Determine the (X, Y) coordinate at the center of the cell enclosing the given text.  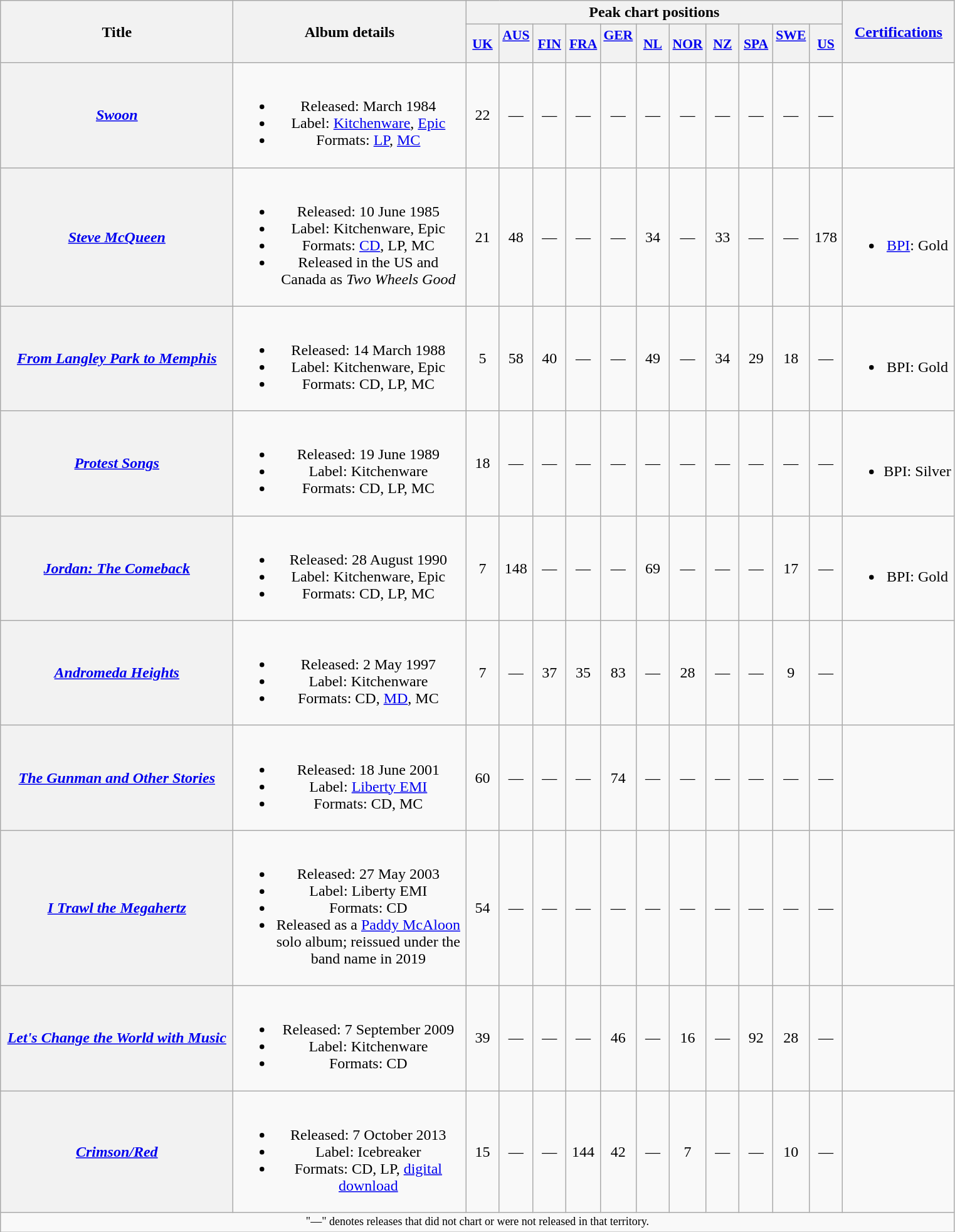
I Trawl the Megahertz (117, 908)
From Langley Park to Memphis (117, 359)
35 (583, 672)
16 (688, 1038)
The Gunman and Other Stories (117, 778)
Released: 10 June 1985Label: Kitchenware, EpicFormats: CD, LP, MCReleased in the US and Canada as Two Wheels Good (350, 237)
Protest Songs (117, 463)
Andromeda Heights (117, 672)
92 (756, 1038)
33 (722, 237)
Crimson/Red (117, 1151)
Released: 28 August 1990Label: Kitchenware, EpicFormats: CD, LP, MC (350, 568)
Released: 7 September 2009Label: KitchenwareFormats: CD (350, 1038)
17 (791, 568)
Released: 19 June 1989Label: KitchenwareFormats: CD, LP, MC (350, 463)
22 (483, 115)
148 (515, 568)
SWE (791, 44)
Released: 7 October 2013Label: IcebreakerFormats: CD, LP, digital download (350, 1151)
48 (515, 237)
GER (618, 44)
NOR (688, 44)
NZ (722, 44)
46 (618, 1038)
FIN (549, 44)
Released: 18 June 2001Label: Liberty EMIFormats: CD, MC (350, 778)
Released: March 1984Label: Kitchenware, EpicFormats: LP, MC (350, 115)
15 (483, 1151)
FRA (583, 44)
60 (483, 778)
54 (483, 908)
40 (549, 359)
29 (756, 359)
10 (791, 1151)
Swoon (117, 115)
42 (618, 1151)
178 (825, 237)
58 (515, 359)
NL (652, 44)
US (825, 44)
BPI: Silver (899, 463)
SPA (756, 44)
49 (652, 359)
Let's Change the World with Music (117, 1038)
Peak chart positions (655, 13)
144 (583, 1151)
Jordan: The Comeback (117, 568)
5 (483, 359)
"—" denotes releases that did not chart or were not released in that territory. (478, 1222)
AUS (515, 44)
Steve McQueen (117, 237)
Certifications (899, 31)
37 (549, 672)
Released: 14 March 1988Label: Kitchenware, EpicFormats: CD, LP, MC (350, 359)
Released: 27 May 2003Label: Liberty EMIFormats: CDReleased as a Paddy McAloon solo album; reissued under the band name in 2019 (350, 908)
69 (652, 568)
83 (618, 672)
Album details (350, 31)
39 (483, 1038)
21 (483, 237)
UK (483, 44)
Title (117, 31)
9 (791, 672)
Released: 2 May 1997Label: KitchenwareFormats: CD, MD, MC (350, 672)
74 (618, 778)
